From the cell containing the given text, extract its center point as (X, Y) coordinate. 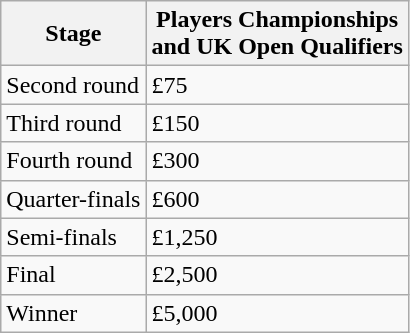
Players Championshipsand UK Open Qualifiers (277, 34)
£150 (277, 123)
Fourth round (74, 161)
Semi-finals (74, 237)
Winner (74, 313)
£2,500 (277, 275)
£600 (277, 199)
Quarter-finals (74, 199)
Stage (74, 34)
£300 (277, 161)
Second round (74, 85)
£75 (277, 85)
Third round (74, 123)
£5,000 (277, 313)
£1,250 (277, 237)
Final (74, 275)
